Search for the cell housing the specified text and yield its (x, y) center coordinate. 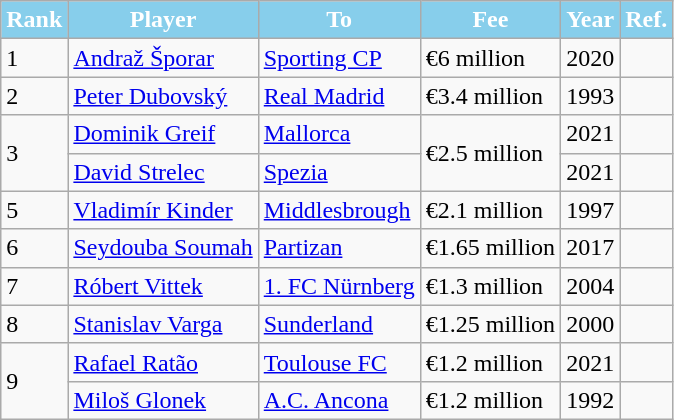
Seydouba Soumah (163, 248)
Miloš Glonek (163, 400)
2020 (590, 58)
Toulouse FC (339, 362)
2004 (590, 286)
A.C. Ancona (339, 400)
Ref. (646, 20)
Player (163, 20)
6 (34, 248)
Real Madrid (339, 96)
9 (34, 381)
1 (34, 58)
Sunderland (339, 324)
Andraž Šporar (163, 58)
€3.4 million (490, 96)
1. FC Nürnberg (339, 286)
3 (34, 153)
1992 (590, 400)
Róbert Vittek (163, 286)
2000 (590, 324)
Vladimír Kinder (163, 210)
Stanislav Varga (163, 324)
Year (590, 20)
€2.1 million (490, 210)
Fee (490, 20)
Middlesbrough (339, 210)
€1.25 million (490, 324)
Sporting CP (339, 58)
Mallorca (339, 134)
1997 (590, 210)
Rank (34, 20)
1993 (590, 96)
Spezia (339, 172)
Peter Dubovský (163, 96)
8 (34, 324)
Rafael Ratão (163, 362)
2017 (590, 248)
€1.65 million (490, 248)
2 (34, 96)
To (339, 20)
5 (34, 210)
Dominik Greif (163, 134)
Partizan (339, 248)
7 (34, 286)
€2.5 million (490, 153)
€1.3 million (490, 286)
€6 million (490, 58)
David Strelec (163, 172)
